Find where the given text appears and provide that cell's center as (x, y) coordinate. 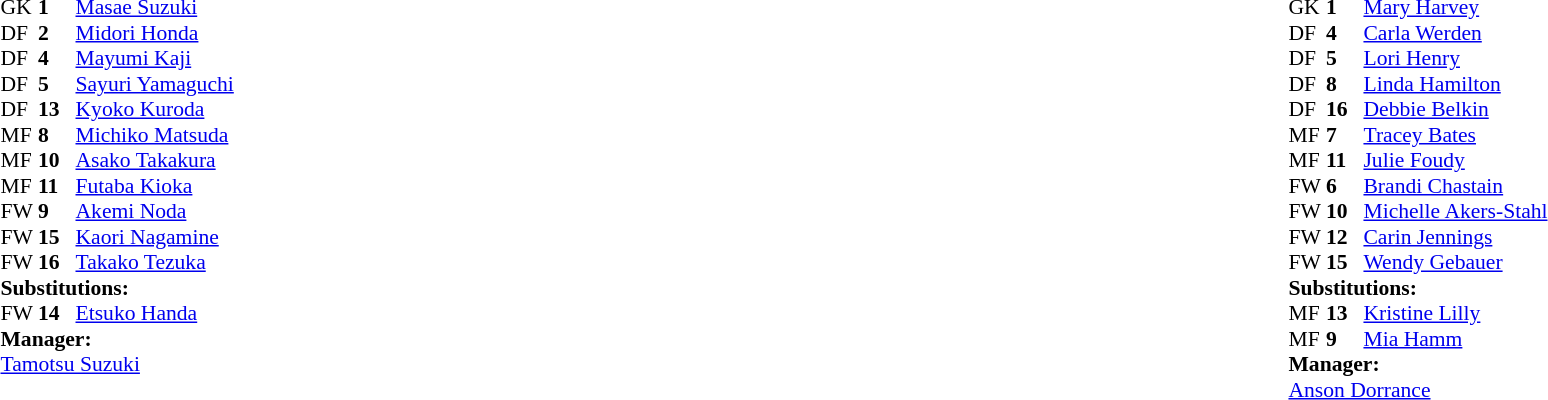
6 (1345, 186)
Michelle Akers-Stahl (1455, 211)
Midori Honda (155, 33)
Mayumi Kaji (155, 59)
Etsuko Handa (155, 313)
Julie Foudy (1455, 161)
Wendy Gebauer (1455, 263)
Kyoko Kuroda (155, 109)
Tracey Bates (1455, 135)
Michiko Matsuda (155, 135)
Kristine Lilly (1455, 313)
Carin Jennings (1455, 237)
Mia Hamm (1455, 339)
Sayuri Yamaguchi (155, 84)
Lori Henry (1455, 59)
Takako Tezuka (155, 263)
Futaba Kioka (155, 186)
12 (1345, 237)
14 (57, 313)
7 (1345, 135)
Kaori Nagamine (155, 237)
Carla Werden (1455, 33)
Tamotsu Suzuki (116, 365)
Linda Hamilton (1455, 84)
Debbie Belkin (1455, 109)
Asako Takakura (155, 161)
2 (57, 33)
Akemi Noda (155, 211)
Brandi Chastain (1455, 186)
